Identify which cell holds the provided text, then report its (x, y) central coordinate. 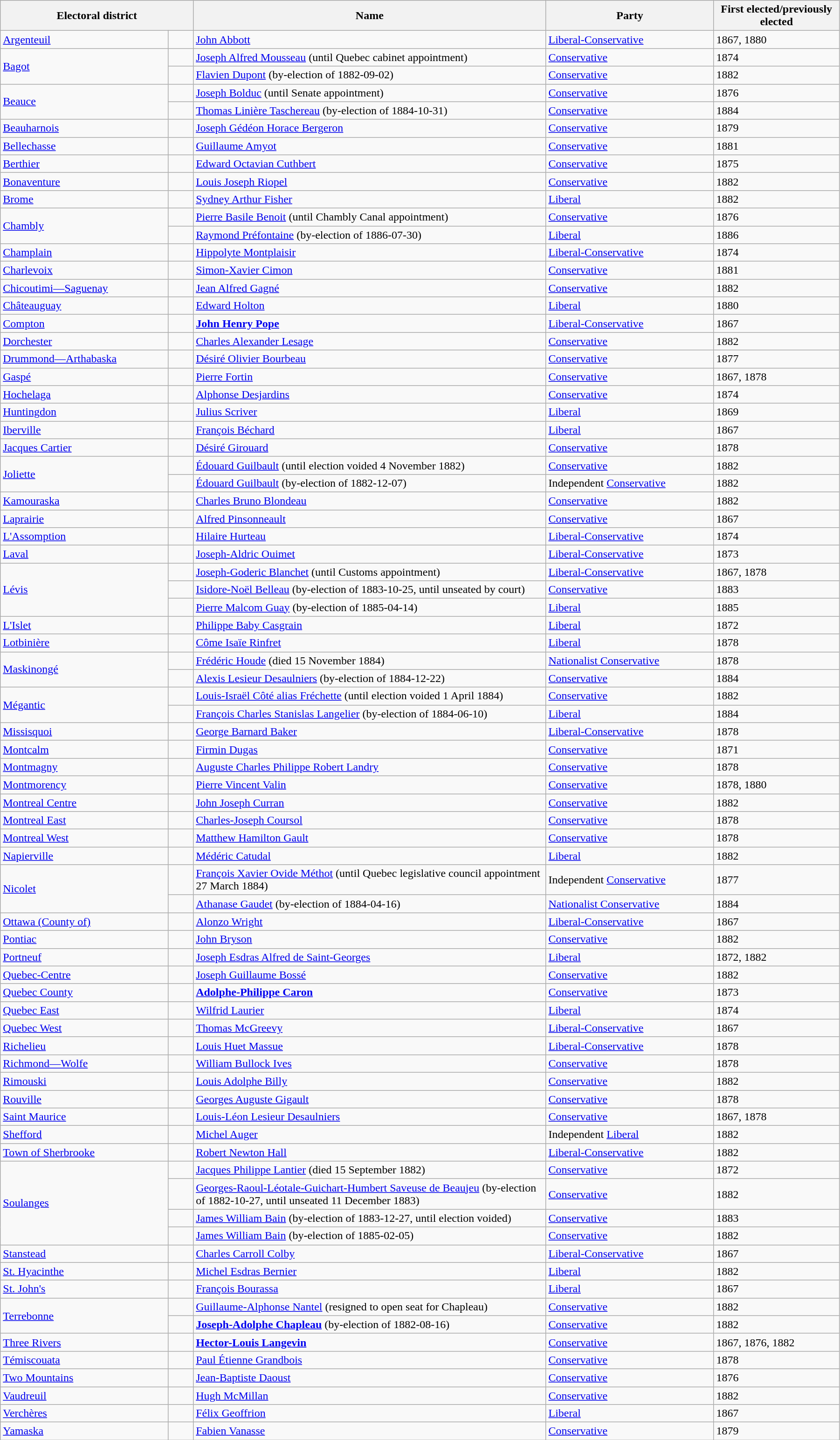
1867, 1876, 1882 (777, 1342)
Champlain (84, 253)
Verchères (84, 1413)
Félix Geoffrion (370, 1413)
Georges Auguste Gigault (370, 1099)
William Bullock Ives (370, 1063)
Montmorency (84, 785)
Charles-Joseph Coursol (370, 820)
Alfred Pinsonneault (370, 519)
James William Bain (by-election of 1883-12-27, until election voided) (370, 1218)
Name (370, 16)
Simon-Xavier Cimon (370, 270)
Rimouski (84, 1081)
Philippe Baby Casgrain (370, 625)
Bellechasse (84, 146)
Charles Bruno Blondeau (370, 501)
1867, 1880 (777, 40)
John Joseph Curran (370, 802)
Montreal West (84, 838)
Joseph-Aldric Ouimet (370, 554)
Matthew Hamilton Gault (370, 838)
Argenteuil (84, 40)
Dorchester (84, 341)
Missisquoi (84, 731)
St. Hyacinthe (84, 1271)
Joseph Bolduc (until Senate appointment) (370, 93)
Hilaire Hurteau (370, 537)
John Abbott (370, 40)
Bonaventure (84, 181)
Thomas McGreevy (370, 1028)
L'Assomption (84, 537)
Jacques Cartier (84, 448)
Témiscouata (84, 1360)
St. John's (84, 1289)
Napierville (84, 856)
Pierre Basile Benoit (until Chambly Canal appointment) (370, 217)
James William Bain (by-election of 1885-02-05) (370, 1236)
Gaspé (84, 377)
Portneuf (84, 957)
François Béchard (370, 430)
Isidore-Noël Belleau (by-election of 1883-10-25, until unseated by court) (370, 590)
Raymond Préfontaine (by-election of 1886-07-30) (370, 234)
Richmond—Wolfe (84, 1063)
Adolphe-Philippe Caron (370, 992)
1871 (777, 749)
Pontiac (84, 939)
Pierre Vincent Valin (370, 785)
Édouard Guilbault (by-election of 1882-12-07) (370, 483)
Drummond—Arthabaska (84, 359)
Quebec East (84, 1010)
Louis Adolphe Billy (370, 1081)
Montreal Centre (84, 802)
1886 (777, 234)
Three Rivers (84, 1342)
Maskinongé (84, 669)
Michel Esdras Bernier (370, 1271)
Pierre Malcom Guay (by-election of 1885-04-14) (370, 607)
Louis-Léon Lesieur Desaulniers (370, 1117)
Laval (84, 554)
Chambly (84, 226)
Flavien Dupont (by-election of 1882-09-02) (370, 75)
Edward Holton (370, 306)
Thomas Linière Taschereau (by-election of 1884-10-31) (370, 110)
Hippolyte Montplaisir (370, 253)
Désiré Olivier Bourbeau (370, 359)
François Bourassa (370, 1289)
Quebec County (84, 992)
Joliette (84, 474)
Joseph-Adolphe Chapleau (by-election of 1882-08-16) (370, 1324)
Louis-Israël Côté alias Fréchette (until election voided 1 April 1884) (370, 696)
Huntingdon (84, 412)
Hochelaga (84, 394)
Yamaska (84, 1431)
Ottawa (County of) (84, 922)
Terrebonne (84, 1316)
Beauharnois (84, 128)
George Barnard Baker (370, 731)
Frédéric Houde (died 15 November 1884) (370, 661)
Joseph Esdras Alfred de Saint-Georges (370, 957)
Nicolet (84, 889)
Quebec West (84, 1028)
Lotbinière (84, 643)
Montcalm (84, 749)
Chicoutimi—Saguenay (84, 288)
Hugh McMillan (370, 1395)
Joseph Gédéon Horace Bergeron (370, 128)
Brome (84, 199)
Kamouraska (84, 501)
Michel Auger (370, 1135)
Saint Maurice (84, 1117)
Pierre Fortin (370, 377)
Georges-Raoul-Léotale-Guichart-Humbert Saveuse de Beaujeu (by-election of 1882-10-27, until unseated 11 December 1883) (370, 1194)
Joseph Alfred Mousseau (until Quebec cabinet appointment) (370, 57)
Édouard Guilbault (until election voided 4 November 1882) (370, 465)
1869 (777, 412)
Julius Scriver (370, 412)
Auguste Charles Philippe Robert Landry (370, 767)
Montmagny (84, 767)
Joseph-Goderic Blanchet (until Customs appointment) (370, 572)
Quebec-Centre (84, 975)
Two Mountains (84, 1378)
Independent Liberal (630, 1135)
Edward Octavian Cuthbert (370, 164)
1872, 1882 (777, 957)
Louis Huet Massue (370, 1046)
Paul Étienne Grandbois (370, 1360)
Firmin Dugas (370, 749)
Charles Carroll Colby (370, 1254)
Party (630, 16)
Jacques Philippe Lantier (died 15 September 1882) (370, 1170)
Côme Isaïe Rinfret (370, 643)
Charles Alexander Lesage (370, 341)
Jean Alfred Gagné (370, 288)
François Xavier Ovide Méthot (until Quebec legislative council appointment 27 March 1884) (370, 880)
Town of Sherbrooke (84, 1152)
Montreal East (84, 820)
Joseph Guillaume Bossé (370, 975)
1878, 1880 (777, 785)
John Henry Pope (370, 324)
Sydney Arthur Fisher (370, 199)
Hector-Louis Langevin (370, 1342)
Athanase Gaudet (by-election of 1884-04-16) (370, 904)
Vaudreuil (84, 1395)
John Bryson (370, 939)
Jean-Baptiste Daoust (370, 1378)
Guillaume-Alphonse Nantel (resigned to open seat for Chapleau) (370, 1307)
Médéric Catudal (370, 856)
Alonzo Wright (370, 922)
Désiré Girouard (370, 448)
Guillaume Amyot (370, 146)
Shefford (84, 1135)
Laprairie (84, 519)
Bagot (84, 66)
François Charles Stanislas Langelier (by-election of 1884-06-10) (370, 714)
Charlevoix (84, 270)
Wilfrid Laurier (370, 1010)
Iberville (84, 430)
Stanstead (84, 1254)
Robert Newton Hall (370, 1152)
First elected/previously elected (777, 16)
Fabien Vanasse (370, 1431)
Lévis (84, 590)
Beauce (84, 102)
Soulanges (84, 1203)
Louis Joseph Riopel (370, 181)
Châteauguay (84, 306)
Compton (84, 324)
1880 (777, 306)
Rouville (84, 1099)
Alphonse Desjardins (370, 394)
Alexis Lesieur Desaulniers (by-election of 1884-12-22) (370, 678)
1875 (777, 164)
Richelieu (84, 1046)
Mégantic (84, 705)
Berthier (84, 164)
1885 (777, 607)
Electoral district (97, 16)
L'Islet (84, 625)
